Extract the (X, Y) coordinate from the center of the cell holding the provided text.  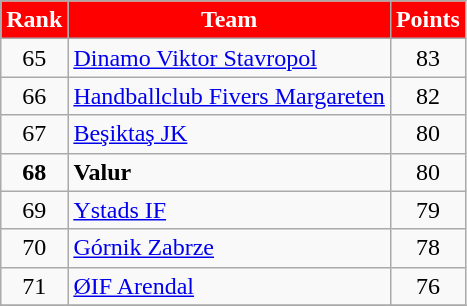
70 (34, 248)
Handballclub Fivers Margareten (230, 96)
Rank (34, 20)
83 (428, 58)
69 (34, 210)
65 (34, 58)
Beşiktaş JK (230, 134)
71 (34, 286)
Dinamo Viktor Stavropol (230, 58)
79 (428, 210)
82 (428, 96)
ØIF Arendal (230, 286)
68 (34, 172)
Team (230, 20)
Ystads IF (230, 210)
Valur (230, 172)
66 (34, 96)
Górnik Zabrze (230, 248)
Points (428, 20)
67 (34, 134)
78 (428, 248)
76 (428, 286)
